Detect which cell encompasses the target text, then output its (X, Y) center coordinate. 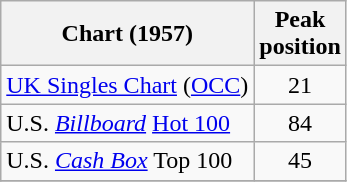
45 (300, 161)
Chart (1957) (128, 34)
21 (300, 85)
UK Singles Chart (OCC) (128, 85)
Peakposition (300, 34)
84 (300, 123)
U.S. Billboard Hot 100 (128, 123)
U.S. Cash Box Top 100 (128, 161)
